Capture the cell that displays the provided text and extract its (X, Y) central coordinate. 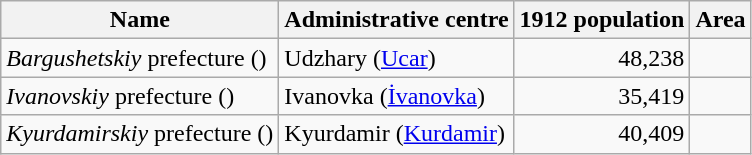
1912 population (602, 20)
Kyurdamir (Kurdamir) (396, 134)
Name (140, 20)
Administrative centre (396, 20)
Bargushetskiy prefecture () (140, 58)
Ivanovskiy prefecture () (140, 96)
40,409 (602, 134)
Ivanovka (İvanovka) (396, 96)
Area (720, 20)
48,238 (602, 58)
Udzhary (Ucar) (396, 58)
Kyurdamirskiy prefecture () (140, 134)
35,419 (602, 96)
